Locate the cell with the specified text and output its (X, Y) center coordinate. 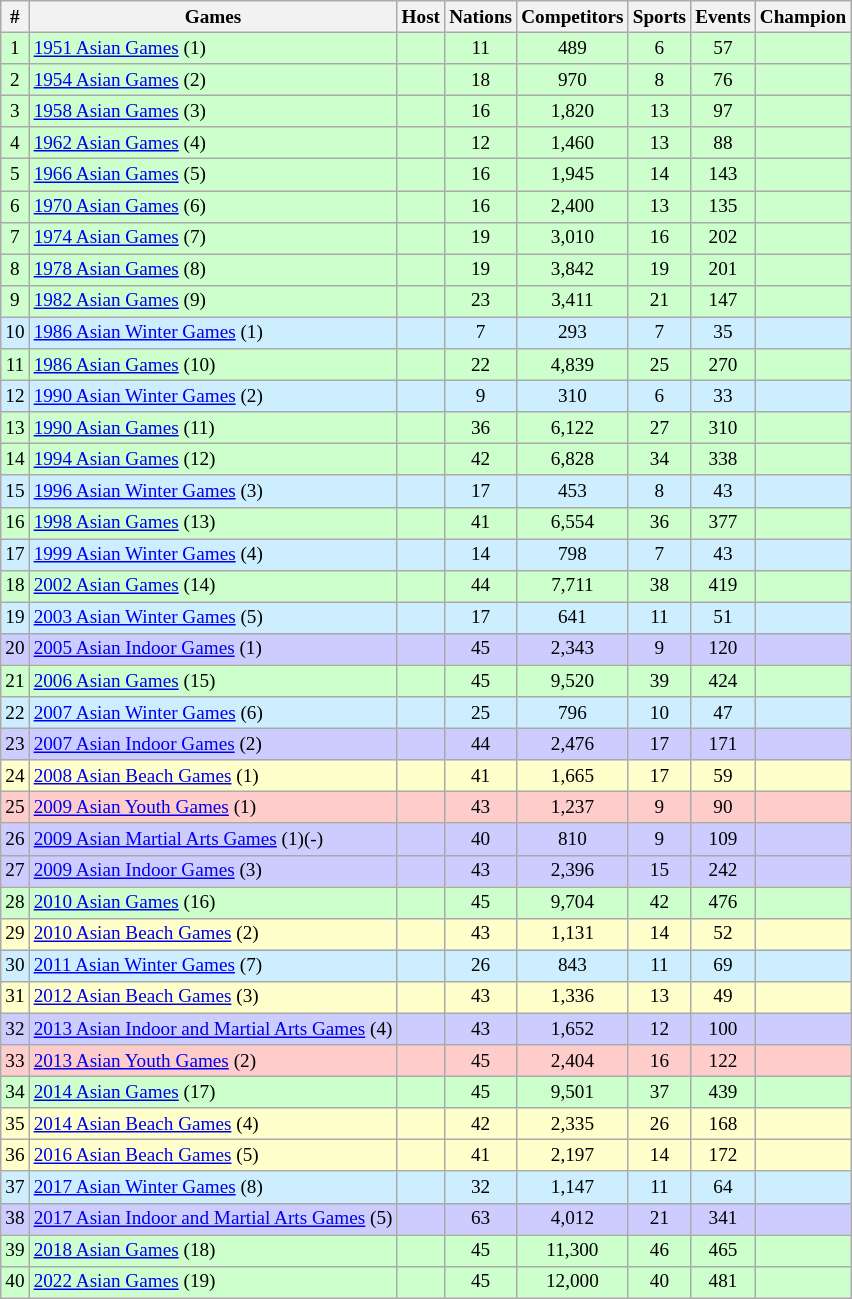
2,404 (572, 1061)
2008 Asian Beach Games (1) (213, 776)
64 (724, 1187)
1,147 (572, 1187)
1986 Asian Winter Games (1) (213, 333)
52 (724, 934)
11,300 (572, 1251)
1,336 (572, 997)
1 (15, 48)
88 (724, 143)
90 (724, 808)
3,411 (572, 301)
641 (572, 618)
171 (724, 744)
202 (724, 238)
2017 Asian Winter Games (8) (213, 1187)
1990 Asian Winter Games (2) (213, 396)
1962 Asian Games (4) (213, 143)
341 (724, 1219)
293 (572, 333)
1966 Asian Games (5) (213, 175)
2018 Asian Games (18) (213, 1251)
1,945 (572, 175)
7,711 (572, 586)
9,704 (572, 902)
Sports (659, 17)
810 (572, 839)
# (15, 17)
76 (724, 80)
2,335 (572, 1124)
970 (572, 80)
453 (572, 491)
1996 Asian Winter Games (3) (213, 491)
2007 Asian Indoor Games (2) (213, 744)
3 (15, 111)
12,000 (572, 1282)
2010 Asian Games (16) (213, 902)
2009 Asian Indoor Games (3) (213, 871)
439 (724, 1092)
51 (724, 618)
Events (724, 17)
122 (724, 1061)
1,460 (572, 143)
465 (724, 1251)
1,131 (572, 934)
1974 Asian Games (7) (213, 238)
5 (15, 175)
57 (724, 48)
2009 Asian Martial Arts Games (1)(-) (213, 839)
9,501 (572, 1092)
2017 Asian Indoor and Martial Arts Games (5) (213, 1219)
2,476 (572, 744)
100 (724, 1029)
796 (572, 713)
69 (724, 966)
1951 Asian Games (1) (213, 48)
1982 Asian Games (9) (213, 301)
59 (724, 776)
338 (724, 460)
46 (659, 1251)
Host (421, 17)
31 (15, 997)
172 (724, 1156)
2007 Asian Winter Games (6) (213, 713)
29 (15, 934)
1990 Asian Games (11) (213, 428)
1994 Asian Games (12) (213, 460)
28 (15, 902)
3,010 (572, 238)
24 (15, 776)
2,197 (572, 1156)
2011 Asian Winter Games (7) (213, 966)
1,665 (572, 776)
1,652 (572, 1029)
2,396 (572, 871)
135 (724, 206)
1999 Asian Winter Games (4) (213, 554)
2014 Asian Games (17) (213, 1092)
49 (724, 997)
97 (724, 111)
1,820 (572, 111)
6,122 (572, 428)
2012 Asian Beach Games (3) (213, 997)
147 (724, 301)
2009 Asian Youth Games (1) (213, 808)
143 (724, 175)
2014 Asian Beach Games (4) (213, 1124)
476 (724, 902)
Champion (803, 17)
424 (724, 681)
270 (724, 365)
2006 Asian Games (15) (213, 681)
9,520 (572, 681)
1954 Asian Games (2) (213, 80)
30 (15, 966)
2002 Asian Games (14) (213, 586)
489 (572, 48)
63 (481, 1219)
2,343 (572, 649)
843 (572, 966)
2013 Asian Indoor and Martial Arts Games (4) (213, 1029)
6,554 (572, 523)
481 (724, 1282)
4,839 (572, 365)
2003 Asian Winter Games (5) (213, 618)
6,828 (572, 460)
2005 Asian Indoor Games (1) (213, 649)
1970 Asian Games (6) (213, 206)
2022 Asian Games (19) (213, 1282)
4,012 (572, 1219)
Nations (481, 17)
1986 Asian Games (10) (213, 365)
201 (724, 270)
419 (724, 586)
2016 Asian Beach Games (5) (213, 1156)
3,842 (572, 270)
2 (15, 80)
4 (15, 143)
1958 Asian Games (3) (213, 111)
2013 Asian Youth Games (2) (213, 1061)
242 (724, 871)
120 (724, 649)
798 (572, 554)
Competitors (572, 17)
168 (724, 1124)
2,400 (572, 206)
1998 Asian Games (13) (213, 523)
1978 Asian Games (8) (213, 270)
Games (213, 17)
1,237 (572, 808)
377 (724, 523)
47 (724, 713)
109 (724, 839)
2010 Asian Beach Games (2) (213, 934)
20 (15, 649)
